Output the [x, y] coordinate of the center of the cell containing the given text.  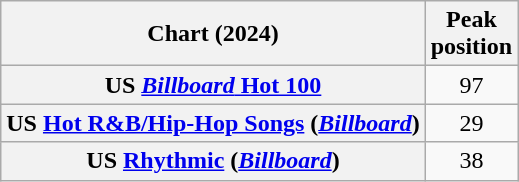
Chart (2024) [213, 34]
Peakposition [471, 34]
29 [471, 123]
97 [471, 85]
US Billboard Hot 100 [213, 85]
US Hot R&B/Hip-Hop Songs (Billboard) [213, 123]
38 [471, 161]
US Rhythmic (Billboard) [213, 161]
